Determine the (X, Y) coordinate at the center of the cell enclosing the given text.  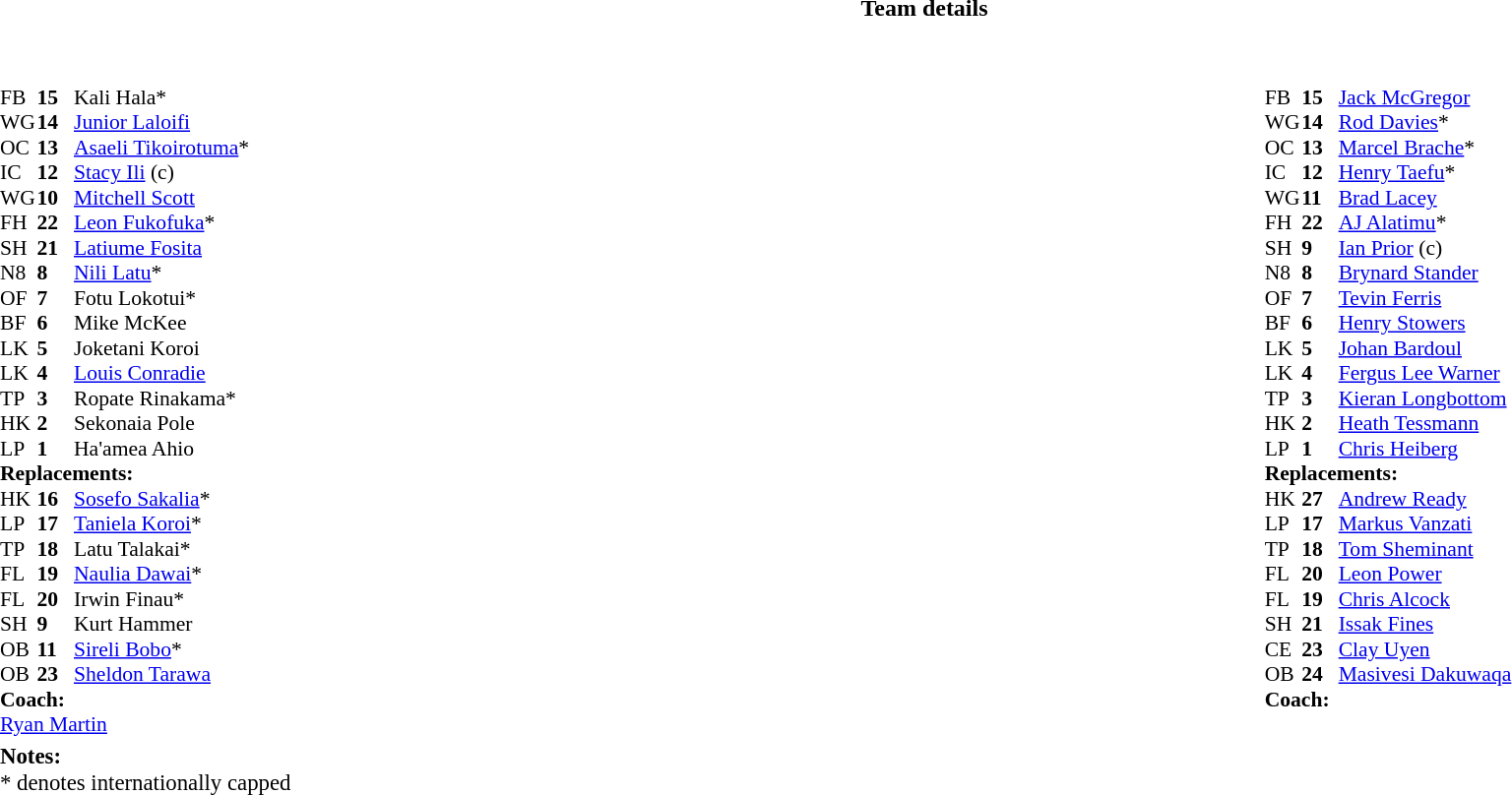
Tevin Ferris (1425, 298)
Asaeli Tikoirotuma* (161, 148)
Leon Power (1425, 574)
Heath Tessmann (1425, 424)
Issak Fines (1425, 625)
Henry Taefu* (1425, 172)
Jack McGregor (1425, 97)
Masivesi Dakuwaqa (1425, 674)
Tom Sheminant (1425, 549)
Joketani Koroi (161, 348)
Kurt Hammer (161, 625)
Marcel Brache* (1425, 148)
Brynard Stander (1425, 273)
27 (1320, 499)
Henry Stowers (1425, 324)
Ropate Rinakama* (161, 398)
Brad Lacey (1425, 198)
10 (56, 198)
Leon Fukofuka* (161, 223)
Mike McKee (161, 324)
AJ Alatimu* (1425, 223)
Irwin Finau* (161, 599)
Sheldon Tarawa (161, 674)
Chris Heiberg (1425, 449)
Rod Davies* (1425, 123)
16 (56, 499)
Kali Hala* (161, 97)
Latiume Fosita (161, 248)
24 (1320, 674)
Nili Latu* (161, 273)
Taniela Koroi* (161, 524)
Andrew Ready (1425, 499)
Johan Bardoul (1425, 348)
Ian Prior (c) (1425, 248)
Ryan Martin (124, 725)
Naulia Dawai* (161, 574)
Kieran Longbottom (1425, 398)
Louis Conradie (161, 373)
Junior Laloifi (161, 123)
Fergus Lee Warner (1425, 373)
Mitchell Scott (161, 198)
Sekonaia Pole (161, 424)
Sosefo Sakalia* (161, 499)
Sireli Bobo* (161, 649)
Clay Uyen (1425, 649)
Ha'amea Ahio (161, 449)
Stacy Ili (c) (161, 172)
Fotu Lokotui* (161, 298)
Chris Alcock (1425, 599)
CE (1284, 649)
Markus Vanzati (1425, 524)
Latu Talakai* (161, 549)
